Scan for the cell matching the given text and deliver its [x, y] coordinate at center. 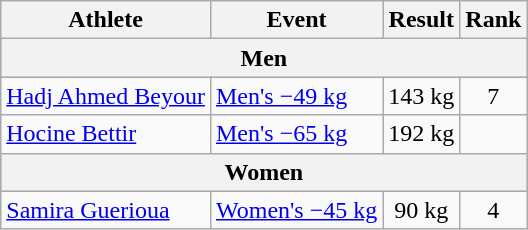
Hocine Bettir [106, 134]
Hadj Ahmed Beyour [106, 96]
Men's −65 kg [296, 134]
90 kg [422, 210]
Event [296, 20]
Samira Guerioua [106, 210]
7 [494, 96]
143 kg [422, 96]
4 [494, 210]
192 kg [422, 134]
Women [264, 172]
Result [422, 20]
Rank [494, 20]
Men [264, 58]
Men's −49 kg [296, 96]
Athlete [106, 20]
Women's −45 kg [296, 210]
